Capture the cell that displays the provided text and extract its (x, y) central coordinate. 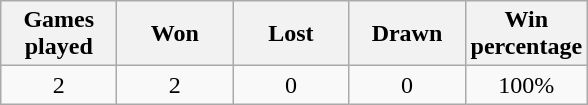
Drawn (407, 34)
Games played (59, 34)
Lost (291, 34)
Win percentage (526, 34)
100% (526, 85)
Won (175, 34)
